From the cell containing the given text, extract its center point as (x, y) coordinate. 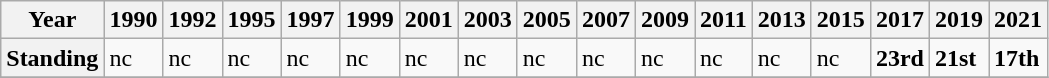
1995 (252, 20)
2021 (1018, 20)
2003 (488, 20)
17th (1018, 58)
23rd (900, 58)
2015 (840, 20)
2009 (664, 20)
2005 (546, 20)
2011 (723, 20)
1999 (370, 20)
1992 (192, 20)
2013 (782, 20)
2007 (606, 20)
Standing (52, 58)
2017 (900, 20)
2019 (958, 20)
2001 (428, 20)
Year (52, 20)
1990 (134, 20)
21st (958, 58)
1997 (310, 20)
